Find where the given text appears and provide that cell's center as [X, Y] coordinate. 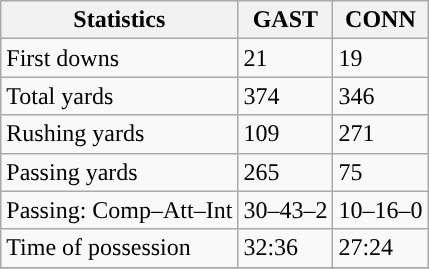
Total yards [120, 96]
109 [286, 134]
10–16–0 [380, 210]
Statistics [120, 20]
346 [380, 96]
27:24 [380, 248]
CONN [380, 20]
374 [286, 96]
Passing yards [120, 172]
32:36 [286, 248]
Time of possession [120, 248]
19 [380, 58]
21 [286, 58]
271 [380, 134]
GAST [286, 20]
First downs [120, 58]
265 [286, 172]
30–43–2 [286, 210]
Rushing yards [120, 134]
75 [380, 172]
Passing: Comp–Att–Int [120, 210]
